Scan for the cell matching the given text and deliver its (X, Y) coordinate at center. 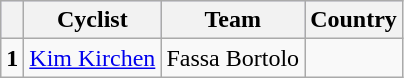
Kim Kirchen (92, 58)
Cyclist (92, 20)
Country (354, 20)
1 (12, 58)
Team (233, 20)
Fassa Bortolo (233, 58)
